Scan for the cell matching the given text and deliver its (X, Y) coordinate at center. 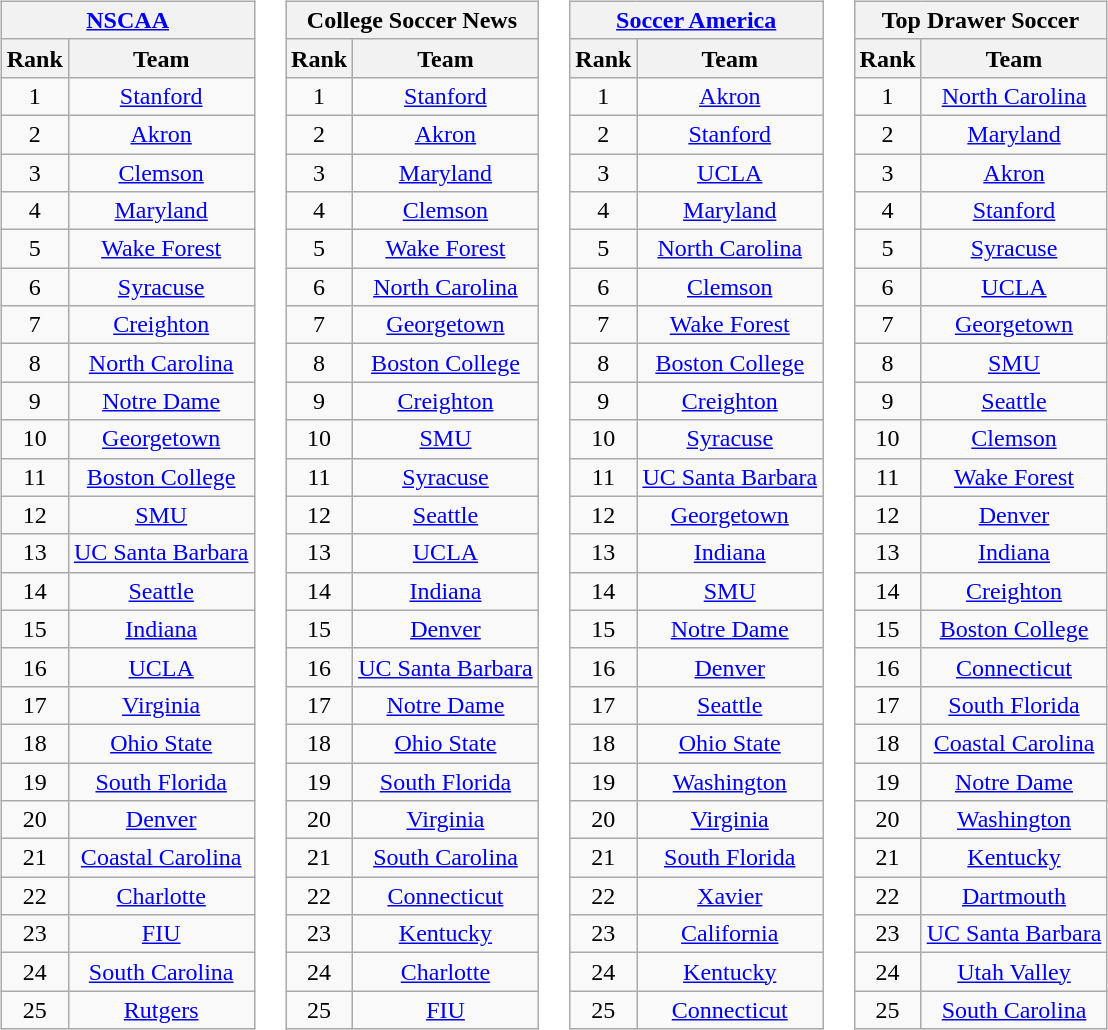
Xavier (730, 896)
Soccer America (696, 20)
California (730, 934)
NSCAA (128, 20)
Utah Valley (1014, 972)
Rutgers (161, 1010)
Dartmouth (1014, 896)
Top Drawer Soccer (980, 20)
College Soccer News (412, 20)
